Return [x, y] of the center of cell containing provided text 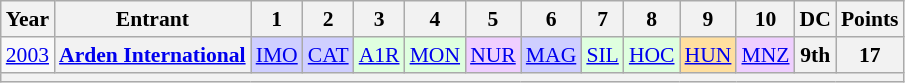
Arden International [152, 55]
1 [277, 19]
MAG [552, 55]
NUR [493, 55]
SIL [602, 55]
Points [870, 19]
MON [436, 55]
17 [870, 55]
9th [816, 55]
Entrant [152, 19]
2 [328, 19]
8 [652, 19]
DC [816, 19]
9 [708, 19]
IMO [277, 55]
6 [552, 19]
Year [28, 19]
MNZ [765, 55]
2003 [28, 55]
4 [436, 19]
HOC [652, 55]
HUN [708, 55]
CAT [328, 55]
3 [380, 19]
A1R [380, 55]
7 [602, 19]
10 [765, 19]
5 [493, 19]
